Provide the (x, y) coordinate of the cell's center where the given text is located.  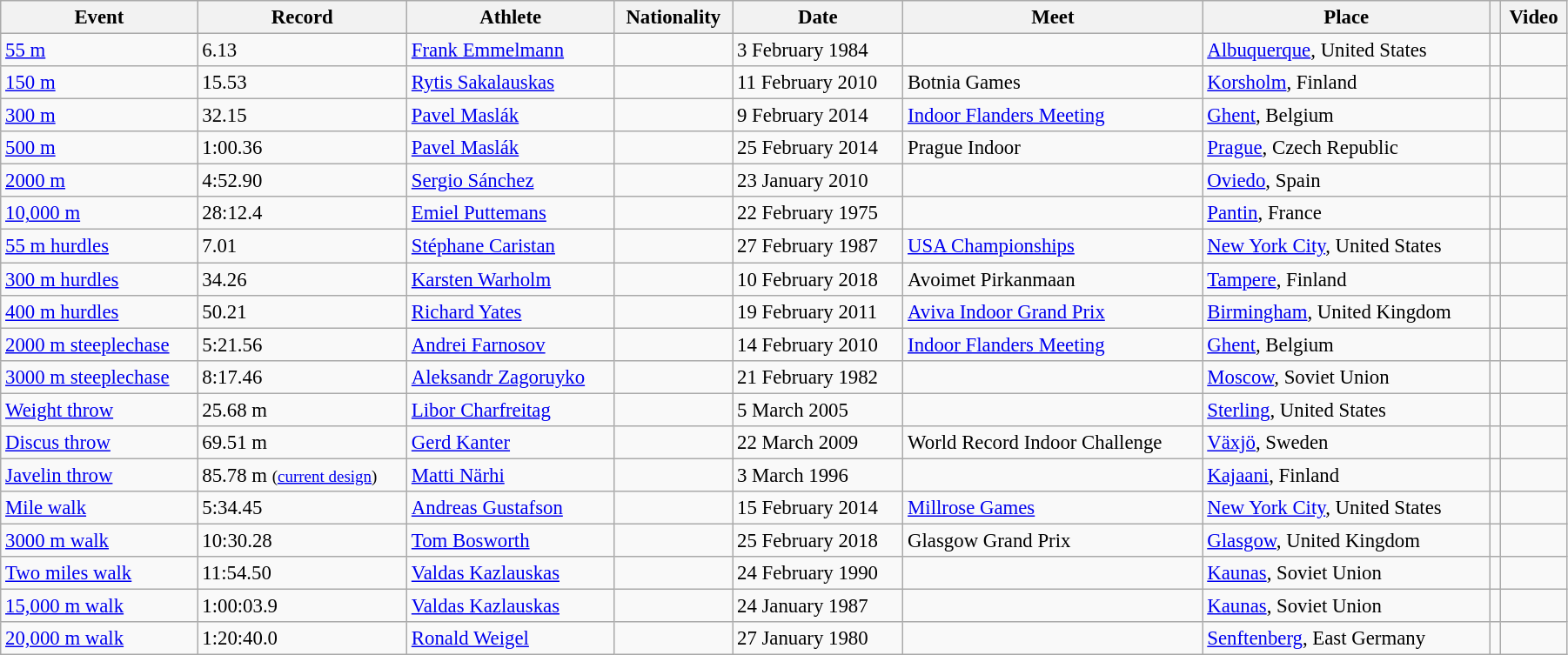
Frank Emmelmann (511, 50)
10,000 m (99, 213)
69.51 m (303, 443)
Aviva Indoor Grand Prix (1053, 311)
Javelin throw (99, 475)
Date (818, 17)
7.01 (303, 246)
55 m hurdles (99, 246)
34.26 (303, 279)
Discus throw (99, 443)
15.53 (303, 83)
10 February 2018 (818, 279)
4:52.90 (303, 181)
11 February 2010 (818, 83)
8:17.46 (303, 377)
Andreas Gustafson (511, 508)
20,000 m walk (99, 638)
23 January 2010 (818, 181)
Moscow, Soviet Union (1347, 377)
Place (1347, 17)
3000 m walk (99, 540)
300 m hurdles (99, 279)
Korsholm, Finland (1347, 83)
Pantin, France (1347, 213)
25 February 2018 (818, 540)
22 March 2009 (818, 443)
11:54.50 (303, 573)
Oviedo, Spain (1347, 181)
Glasgow, United Kingdom (1347, 540)
Stéphane Caristan (511, 246)
24 January 1987 (818, 606)
Nationality (673, 17)
32.15 (303, 116)
World Record Indoor Challenge (1053, 443)
1:00.36 (303, 148)
24 February 1990 (818, 573)
3000 m steeplechase (99, 377)
Botnia Games (1053, 83)
Athlete (511, 17)
14 February 2010 (818, 344)
25 February 2014 (818, 148)
Event (99, 17)
85.78 m (current design) (303, 475)
5:34.45 (303, 508)
55 m (99, 50)
Birmingham, United Kingdom (1347, 311)
Rytis Sakalauskas (511, 83)
Prague Indoor (1053, 148)
300 m (99, 116)
Meet (1053, 17)
22 February 1975 (818, 213)
500 m (99, 148)
21 February 1982 (818, 377)
25.68 m (303, 410)
5:21.56 (303, 344)
50.21 (303, 311)
Kajaani, Finland (1347, 475)
Andrei Farnosov (511, 344)
Sergio Sánchez (511, 181)
Avoimet Pirkanmaan (1053, 279)
9 February 2014 (818, 116)
Sterling, United States (1347, 410)
2000 m steeplechase (99, 344)
Glasgow Grand Prix (1053, 540)
Libor Charfreitag (511, 410)
Växjö, Sweden (1347, 443)
Tampere, Finland (1347, 279)
Albuquerque, United States (1347, 50)
USA Championships (1053, 246)
2000 m (99, 181)
6.13 (303, 50)
1:20:40.0 (303, 638)
Emiel Puttemans (511, 213)
10:30.28 (303, 540)
27 January 1980 (818, 638)
Weight throw (99, 410)
Senftenberg, East Germany (1347, 638)
Ronald Weigel (511, 638)
Mile walk (99, 508)
Matti Närhi (511, 475)
400 m hurdles (99, 311)
15 February 2014 (818, 508)
Millrose Games (1053, 508)
Aleksandr Zagoruyko (511, 377)
Karsten Warholm (511, 279)
27 February 1987 (818, 246)
Tom Bosworth (511, 540)
15,000 m walk (99, 606)
28:12.4 (303, 213)
1:00:03.9 (303, 606)
5 March 2005 (818, 410)
150 m (99, 83)
Richard Yates (511, 311)
Record (303, 17)
Two miles walk (99, 573)
Video (1534, 17)
3 February 1984 (818, 50)
Prague, Czech Republic (1347, 148)
3 March 1996 (818, 475)
Gerd Kanter (511, 443)
19 February 2011 (818, 311)
